Determine the [X, Y] coordinate at the center of the cell enclosing the given text.  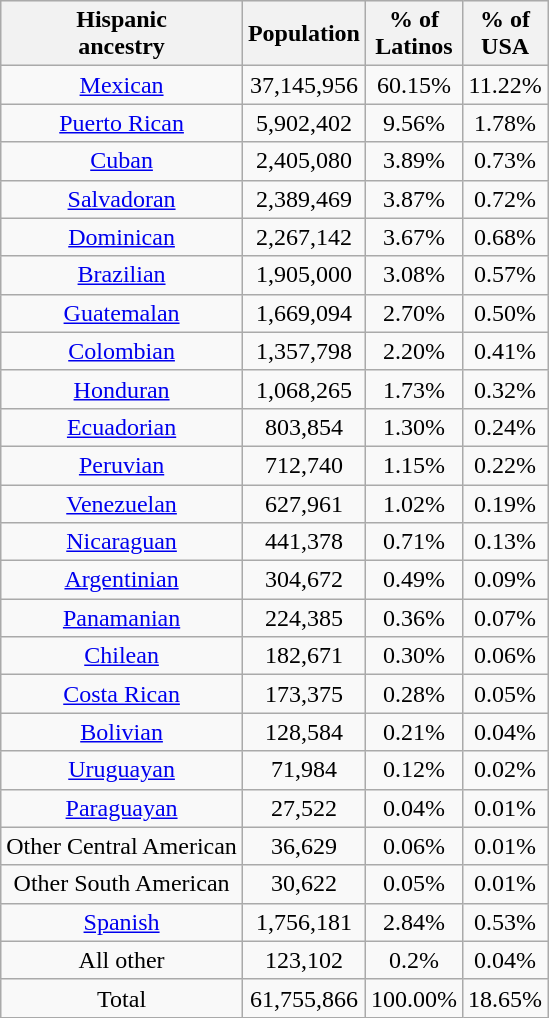
0.28% [414, 694]
1,756,181 [304, 922]
0.53% [506, 922]
Honduran [122, 389]
1.30% [414, 427]
3.08% [414, 275]
Other South American [122, 884]
128,584 [304, 732]
Cuban [122, 161]
0.02% [506, 770]
0.24% [506, 427]
Ecuadorian [122, 427]
37,145,956 [304, 85]
2,405,080 [304, 161]
2,389,469 [304, 199]
1,068,265 [304, 389]
1.78% [506, 123]
5,902,402 [304, 123]
3.67% [414, 237]
441,378 [304, 542]
Bolivian [122, 732]
Argentinian [122, 580]
0.32% [506, 389]
0.49% [414, 580]
2.70% [414, 313]
1.15% [414, 465]
123,102 [304, 960]
803,854 [304, 427]
1.02% [414, 503]
Paraguayan [122, 808]
0.41% [506, 351]
0.36% [414, 618]
0.09% [506, 580]
182,671 [304, 656]
Nicaraguan [122, 542]
Mexican [122, 85]
% ofUSA [506, 34]
0.19% [506, 503]
0.2% [414, 960]
30,622 [304, 884]
2.20% [414, 351]
Brazilian [122, 275]
0.73% [506, 161]
71,984 [304, 770]
Spanish [122, 922]
100.00% [414, 998]
0.68% [506, 237]
1,357,798 [304, 351]
0.30% [414, 656]
Population [304, 34]
1,905,000 [304, 275]
61,755,866 [304, 998]
0.13% [506, 542]
Guatemalan [122, 313]
27,522 [304, 808]
Total [122, 998]
Other Central American [122, 846]
712,740 [304, 465]
1.73% [414, 389]
0.22% [506, 465]
9.56% [414, 123]
Uruguayan [122, 770]
60.15% [414, 85]
Panamanian [122, 618]
Colombian [122, 351]
0.21% [414, 732]
Chilean [122, 656]
36,629 [304, 846]
Dominican [122, 237]
Hispanic ancestry [122, 34]
11.22% [506, 85]
2.84% [414, 922]
18.65% [506, 998]
0.50% [506, 313]
3.89% [414, 161]
0.72% [506, 199]
304,672 [304, 580]
0.57% [506, 275]
Puerto Rican [122, 123]
Costa Rican [122, 694]
224,385 [304, 618]
2,267,142 [304, 237]
627,961 [304, 503]
0.12% [414, 770]
% ofLatinos [414, 34]
1,669,094 [304, 313]
3.87% [414, 199]
All other [122, 960]
Venezuelan [122, 503]
0.71% [414, 542]
Salvadoran [122, 199]
0.07% [506, 618]
173,375 [304, 694]
Peruvian [122, 465]
